Output the (X, Y) coordinate of the center of the cell containing the given text.  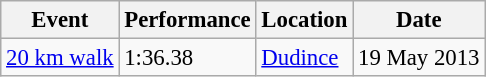
1:36.38 (188, 58)
Location (304, 20)
19 May 2013 (419, 58)
Performance (188, 20)
20 km walk (60, 58)
Dudince (304, 58)
Event (60, 20)
Date (419, 20)
